Output the (X, Y) coordinate of the center of the cell containing the given text.  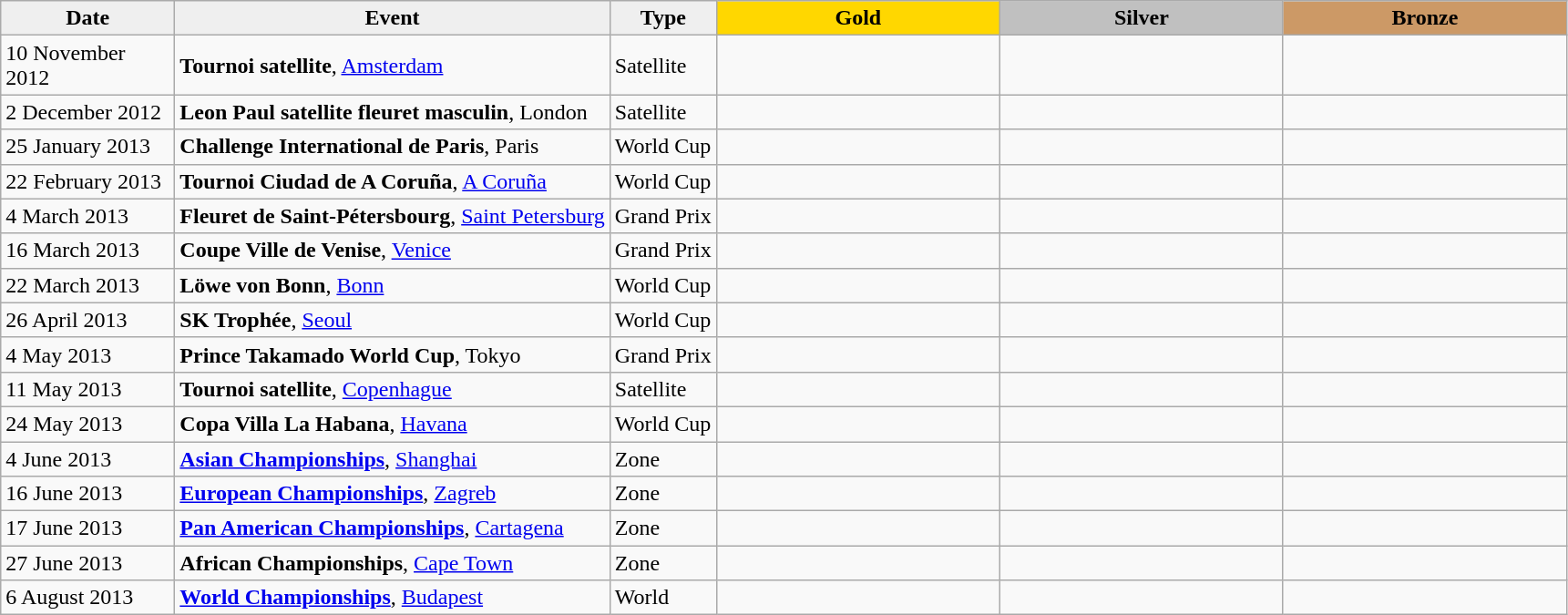
Prince Takamado World Cup, Tokyo (392, 354)
Tournoi satellite, Copenhague (392, 389)
22 March 2013 (87, 285)
Event (392, 18)
Bronze (1425, 18)
Leon Paul satellite fleuret masculin, London (392, 112)
SK Trophée, Seoul (392, 320)
2 December 2012 (87, 112)
16 June 2013 (87, 494)
26 April 2013 (87, 320)
Asian Championships, Shanghai (392, 458)
Fleuret de Saint-Pétersbourg, Saint Petersburg (392, 216)
Gold (858, 18)
Type (663, 18)
22 February 2013 (87, 181)
Silver (1141, 18)
11 May 2013 (87, 389)
Challenge International de Paris, Paris (392, 147)
10 November 2012 (87, 66)
4 May 2013 (87, 354)
Tournoi Ciudad de A Coruña, A Coruña (392, 181)
24 May 2013 (87, 424)
African Championships, Cape Town (392, 563)
Tournoi satellite, Amsterdam (392, 66)
6 August 2013 (87, 598)
World Championships, Budapest (392, 598)
European Championships, Zagreb (392, 494)
4 June 2013 (87, 458)
17 June 2013 (87, 528)
Pan American Championships, Cartagena (392, 528)
25 January 2013 (87, 147)
Coupe Ville de Venise, Venice (392, 251)
4 March 2013 (87, 216)
Löwe von Bonn, Bonn (392, 285)
16 March 2013 (87, 251)
27 June 2013 (87, 563)
Copa Villa La Habana, Havana (392, 424)
World (663, 598)
Date (87, 18)
